Find where the given text appears and provide that cell's center as (X, Y) coordinate. 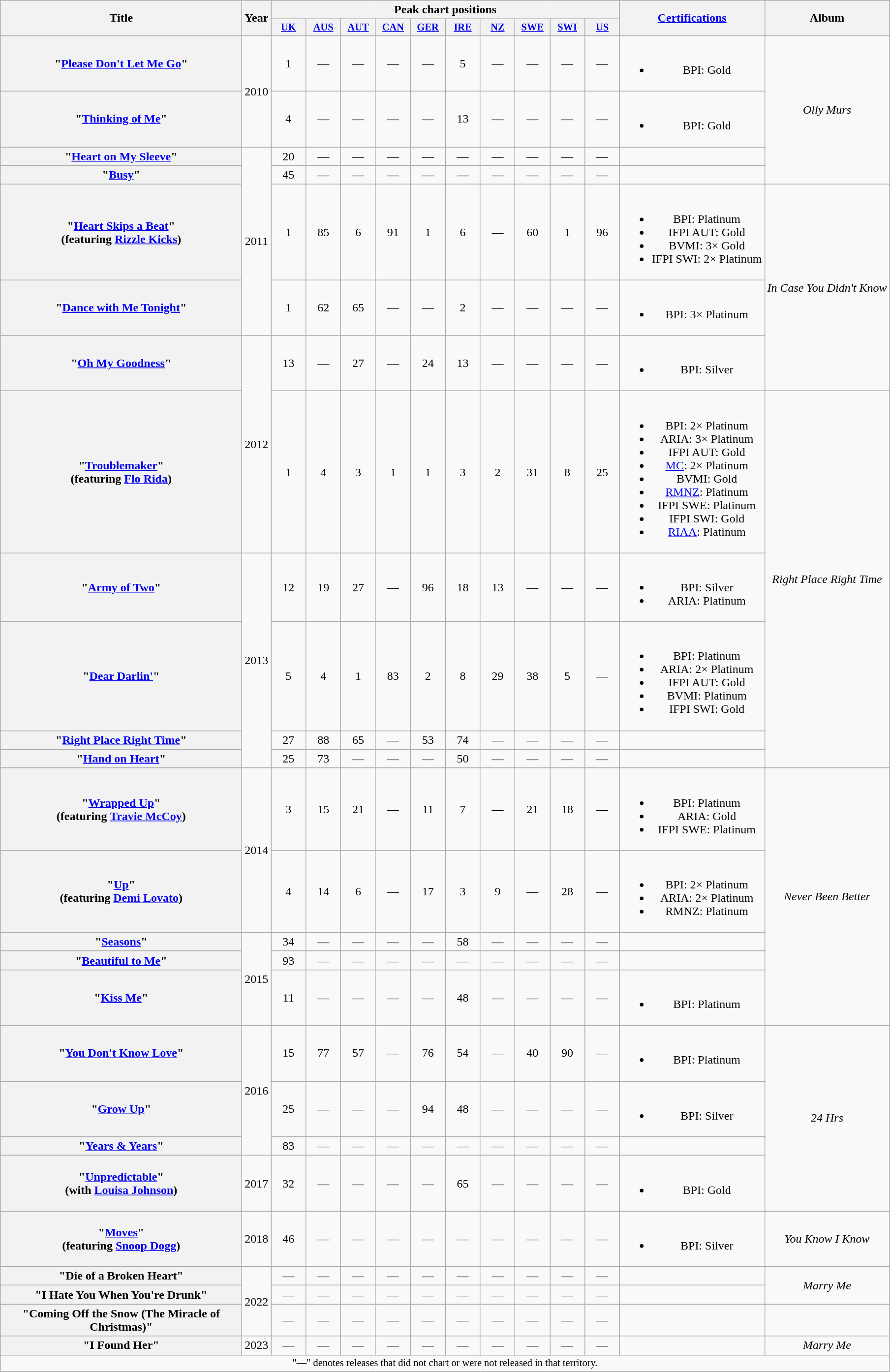
"Die of a Broken Heart" (121, 1276)
"Unpredictable"(with Louisa Johnson) (121, 1184)
94 (428, 1109)
"I Found Her" (121, 1345)
"Coming Off the Snow (The Miracle of Christmas)" (121, 1320)
SWE (532, 28)
2013 (257, 660)
58 (462, 942)
40 (532, 1054)
31 (532, 472)
85 (324, 232)
"Please Don't Let Me Go" (121, 63)
CAN (393, 28)
24 (428, 363)
"Hand on Heart" (121, 759)
2012 (257, 444)
BPI: SilverARIA: Platinum (692, 587)
NZ (498, 28)
UK (288, 28)
BPI: 3× Platinum (692, 308)
You Know I Know (827, 1239)
Olly Murs (827, 110)
54 (462, 1054)
"Busy" (121, 175)
2022 (257, 1302)
2014 (257, 850)
74 (462, 740)
BPI: PlatinumARIA: 2× PlatinumIFPI AUT: GoldBVMI: PlatinumIFPI SWI: Gold (692, 676)
91 (393, 232)
Right Place Right Time (827, 579)
2015 (257, 979)
AUS (324, 28)
29 (498, 676)
AUT (358, 28)
US (602, 28)
62 (324, 308)
"—" denotes releases that did not chart or were not released in that territory. (445, 1363)
"Dear Darlin'" (121, 676)
76 (428, 1054)
57 (358, 1054)
"I Hate You When You're Drunk" (121, 1295)
"Thinking of Me" (121, 119)
77 (324, 1054)
Peak chart positions (446, 10)
2017 (257, 1184)
20 (288, 156)
2016 (257, 1091)
In Case You Didn't Know (827, 288)
34 (288, 942)
"Heart on My Sleeve" (121, 156)
"Army of Two" (121, 587)
12 (288, 587)
9 (498, 891)
GER (428, 28)
"Seasons" (121, 942)
Year (257, 18)
2018 (257, 1239)
46 (288, 1239)
"Grow Up" (121, 1109)
2023 (257, 1345)
"Oh My Goodness" (121, 363)
"Moves"(featuring Snoop Dogg) (121, 1239)
"Right Place Right Time" (121, 740)
"Kiss Me" (121, 998)
28 (568, 891)
88 (324, 740)
14 (324, 891)
SWI (568, 28)
53 (428, 740)
"Years & Years" (121, 1146)
17 (428, 891)
24 Hrs (827, 1119)
IRE (462, 28)
2011 (257, 241)
38 (532, 676)
Certifications (692, 18)
BPI: 2× PlatinumARIA: 3× PlatinumIFPI AUT: GoldMC: 2× PlatinumBVMI: GoldRMNZ: PlatinumIFPI SWE: PlatinumIFPI SWI: GoldRIAA: Platinum (692, 472)
"Up"(featuring Demi Lovato) (121, 891)
BPI: 2× PlatinumARIA: 2× PlatinumRMNZ: Platinum (692, 891)
73 (324, 759)
"You Don't Know Love" (121, 1054)
93 (288, 960)
"Wrapped Up"(featuring Travie McCoy) (121, 809)
2010 (257, 91)
90 (568, 1054)
"Beautiful to Me" (121, 960)
7 (462, 809)
"Troublemaker"(featuring Flo Rida) (121, 472)
Title (121, 18)
BPI: PlatinumARIA: GoldIFPI SWE: Platinum (692, 809)
19 (324, 587)
"Dance with Me Tonight" (121, 308)
32 (288, 1184)
Album (827, 18)
BPI: PlatinumIFPI AUT: GoldBVMI: 3× GoldIFPI SWI: 2× Platinum (692, 232)
Never Been Better (827, 896)
60 (532, 232)
50 (462, 759)
45 (288, 175)
"Heart Skips a Beat"(featuring Rizzle Kicks) (121, 232)
